Capture the cell that displays the provided text and extract its [x, y] central coordinate. 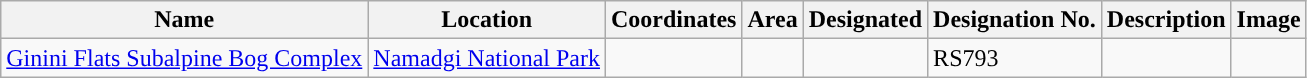
Name [184, 20]
Location [487, 20]
Area [772, 20]
Designated [865, 20]
RS793 [1015, 58]
Ginini Flats Subalpine Bog Complex [184, 58]
Namadgi National Park [487, 58]
Designation No. [1015, 20]
Coordinates [674, 20]
Image [1268, 20]
Description [1166, 20]
